Extract the (X, Y) coordinate from the center of the cell holding the provided text.  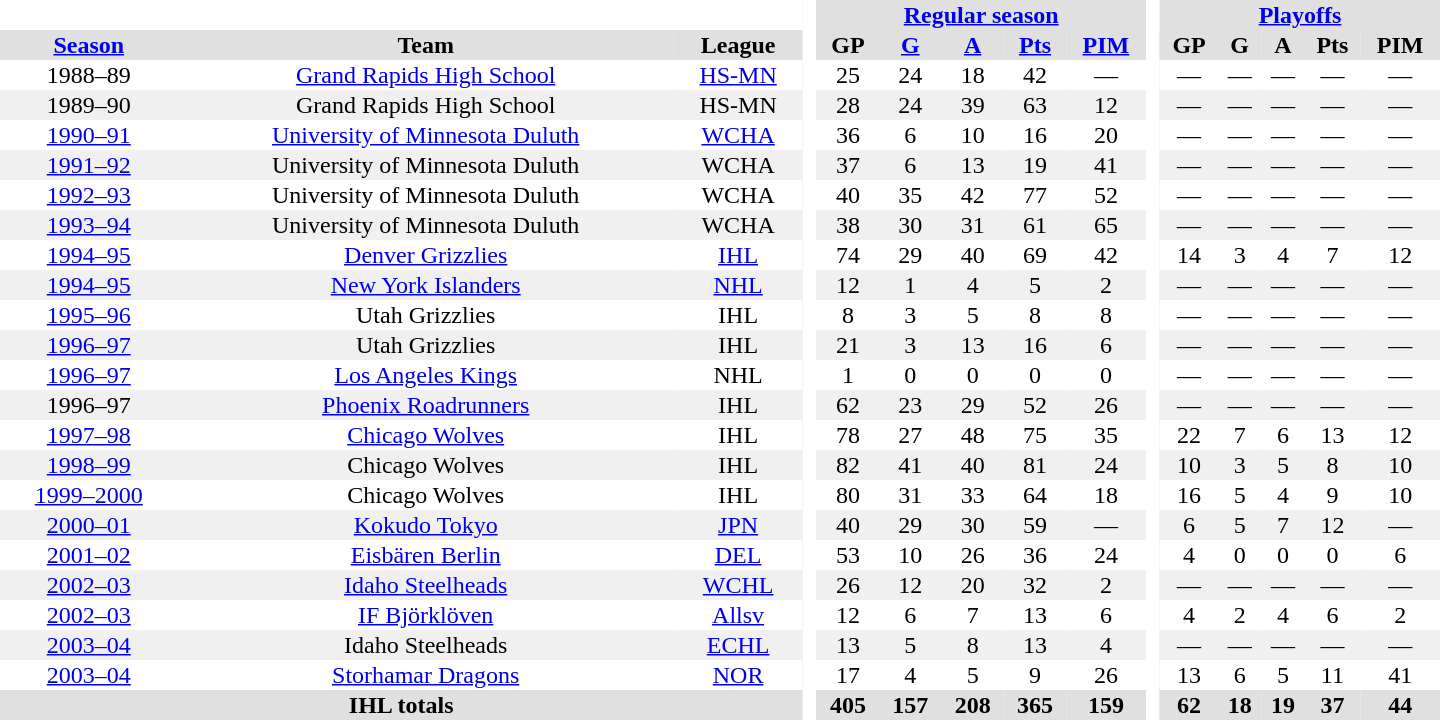
65 (1106, 225)
61 (1035, 225)
159 (1106, 705)
DEL (738, 555)
59 (1035, 525)
1991–92 (89, 165)
77 (1035, 195)
Allsv (738, 615)
405 (848, 705)
NOR (738, 675)
82 (848, 465)
64 (1035, 495)
IF Björklöven (426, 615)
33 (972, 495)
17 (848, 675)
208 (972, 705)
81 (1035, 465)
1988–89 (89, 75)
48 (972, 435)
Phoenix Roadrunners (426, 405)
League (738, 45)
Regular season (982, 15)
78 (848, 435)
1990–91 (89, 135)
WCHL (738, 585)
63 (1035, 105)
1997–98 (89, 435)
New York Islanders (426, 285)
ECHL (738, 645)
1995–96 (89, 315)
2000–01 (89, 525)
2001–02 (89, 555)
75 (1035, 435)
69 (1035, 255)
1998–99 (89, 465)
39 (972, 105)
157 (910, 705)
1989–90 (89, 105)
32 (1035, 585)
Eisbären Berlin (426, 555)
23 (910, 405)
Kokudo Tokyo (426, 525)
1992–93 (89, 195)
1999–2000 (89, 495)
80 (848, 495)
Los Angeles Kings (426, 375)
365 (1035, 705)
Playoffs (1300, 15)
JPN (738, 525)
22 (1189, 435)
1993–94 (89, 225)
IHL totals (401, 705)
53 (848, 555)
Team (426, 45)
44 (1400, 705)
11 (1332, 675)
74 (848, 255)
25 (848, 75)
Season (89, 45)
27 (910, 435)
Denver Grizzlies (426, 255)
21 (848, 345)
Storhamar Dragons (426, 675)
38 (848, 225)
28 (848, 105)
14 (1189, 255)
